Pinpoint the cell where the given text exists, returning its [X, Y] midpoint coordinate. 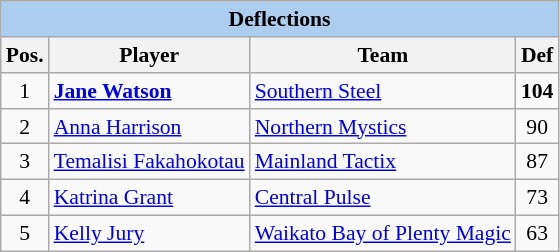
Def [538, 55]
Mainland Tactix [383, 162]
63 [538, 233]
Kelly Jury [150, 233]
Northern Mystics [383, 126]
90 [538, 126]
Jane Watson [150, 91]
Pos. [25, 55]
Anna Harrison [150, 126]
Player [150, 55]
2 [25, 126]
3 [25, 162]
Team [383, 55]
4 [25, 197]
Deflections [280, 19]
87 [538, 162]
1 [25, 91]
Temalisi Fakahokotau [150, 162]
73 [538, 197]
Southern Steel [383, 91]
5 [25, 233]
Waikato Bay of Plenty Magic [383, 233]
Central Pulse [383, 197]
Katrina Grant [150, 197]
104 [538, 91]
